Output the (x, y) coordinate of the center of the cell containing the given text.  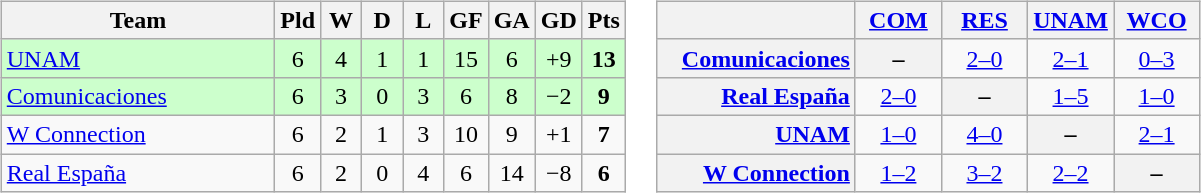
14 (512, 173)
GF (466, 20)
4–0 (984, 134)
1–5 (1071, 96)
+9 (558, 58)
2–2 (1071, 173)
Team (138, 20)
WCO (1157, 20)
1–2 (898, 173)
W (342, 20)
8 (512, 96)
COM (898, 20)
10 (466, 134)
3–2 (984, 173)
+1 (558, 134)
RES (984, 20)
GD (558, 20)
15 (466, 58)
0–3 (1157, 58)
D (382, 20)
−2 (558, 96)
−8 (558, 173)
Pts (604, 20)
L (424, 20)
Pld (298, 20)
13 (604, 58)
7 (604, 134)
GA (512, 20)
